Pinpoint the cell where the given text exists, returning its [x, y] midpoint coordinate. 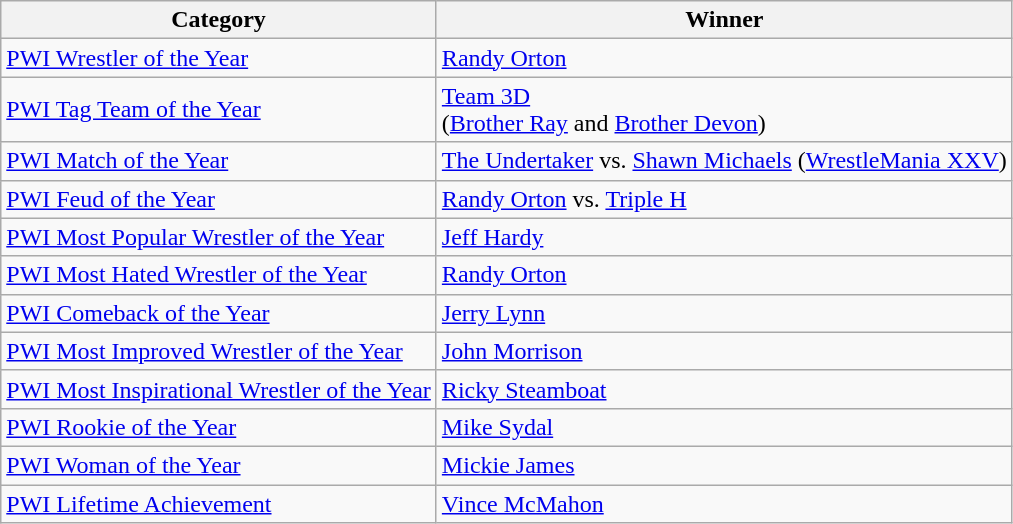
PWI Match of the Year [219, 161]
PWI Most Hated Wrestler of the Year [219, 275]
PWI Comeback of the Year [219, 313]
Jeff Hardy [724, 237]
The Undertaker vs. Shawn Michaels (WrestleMania XXV) [724, 161]
Vince McMahon [724, 503]
PWI Rookie of the Year [219, 427]
Randy Orton vs. Triple H [724, 199]
Mickie James [724, 465]
Jerry Lynn [724, 313]
PWI Most Improved Wrestler of the Year [219, 351]
PWI Most Popular Wrestler of the Year [219, 237]
Team 3D(Brother Ray and Brother Devon) [724, 110]
PWI Most Inspirational Wrestler of the Year [219, 389]
PWI Tag Team of the Year [219, 110]
PWI Woman of the Year [219, 465]
PWI Lifetime Achievement [219, 503]
Mike Sydal [724, 427]
PWI Feud of the Year [219, 199]
Ricky Steamboat [724, 389]
PWI Wrestler of the Year [219, 58]
John Morrison [724, 351]
Winner [724, 20]
Category [219, 20]
